Scan for the cell matching the given text and deliver its (X, Y) coordinate at center. 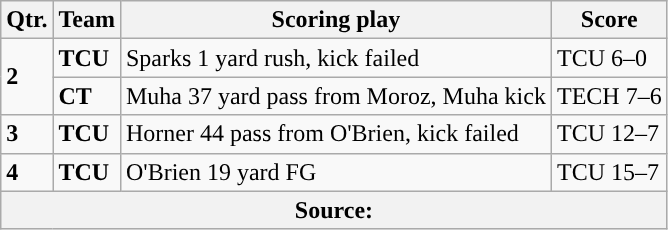
Score (609, 20)
2 (27, 77)
Team (87, 20)
Source: (334, 210)
3 (27, 134)
CT (87, 96)
TECH 7–6 (609, 96)
O'Brien 19 yard FG (336, 172)
Muha 37 yard pass from Moroz, Muha kick (336, 96)
TCU 12–7 (609, 134)
Horner 44 pass from O'Brien, kick failed (336, 134)
4 (27, 172)
Scoring play (336, 20)
Sparks 1 yard rush, kick failed (336, 58)
Qtr. (27, 20)
TCU 6–0 (609, 58)
TCU 15–7 (609, 172)
